Search for the cell housing the specified text and yield its [X, Y] center coordinate. 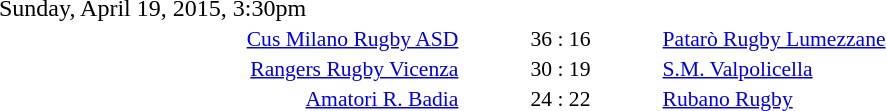
30 : 19 [560, 68]
36 : 16 [560, 38]
